Provide the (x, y) coordinate of the cell's center where the given text is located.  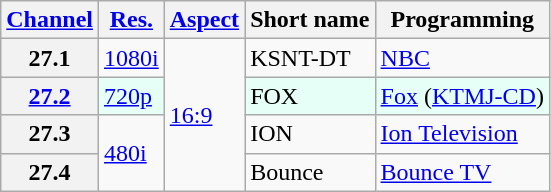
Res. (132, 20)
720p (132, 96)
Fox (KTMJ-CD) (462, 96)
Programming (462, 20)
27.1 (50, 58)
Short name (310, 20)
16:9 (204, 115)
Bounce (310, 172)
480i (132, 153)
27.2 (50, 96)
Aspect (204, 20)
Bounce TV (462, 172)
27.4 (50, 172)
Channel (50, 20)
ION (310, 134)
27.3 (50, 134)
NBC (462, 58)
1080i (132, 58)
KSNT-DT (310, 58)
FOX (310, 96)
Ion Television (462, 134)
